Detect which cell encompasses the target text, then output its [x, y] center coordinate. 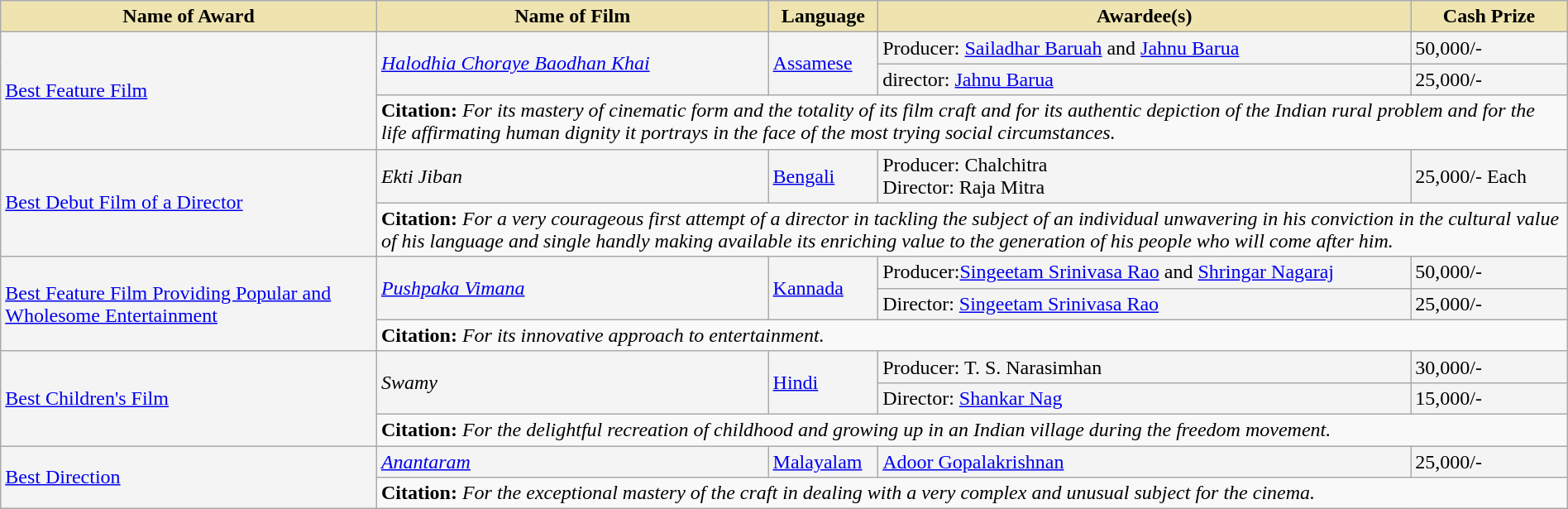
Producer: ChalchitraDirector: Raja Mitra [1145, 175]
Producer: T. S. Narasimhan [1145, 367]
Swamy [572, 382]
Name of Film [572, 17]
Citation: For the exceptional mastery of the craft in dealing with a very complex and unusual subject for the cinema. [972, 493]
30,000/- [1489, 367]
Citation: For its innovative approach to entertainment. [972, 335]
Producer:Singeetam Srinivasa Rao and Shringar Nagaraj [1145, 272]
Anantaram [572, 461]
Halodhia Choraye Baodhan Khai [572, 64]
Citation: For the delightful recreation of childhood and growing up in an Indian village during the freedom movement. [972, 430]
Assamese [824, 64]
Hindi [824, 382]
Director: Singeetam Srinivasa Rao [1145, 304]
Pushpaka Vimana [572, 288]
Best Children's Film [189, 398]
Director: Shankar Nag [1145, 398]
15,000/- [1489, 398]
Awardee(s) [1145, 17]
Kannada [824, 288]
25,000/- Each [1489, 175]
Best Direction [189, 477]
Best Feature Film [189, 91]
Ekti Jiban [572, 175]
Bengali [824, 175]
director: Jahnu Barua [1145, 79]
Malayalam [824, 461]
Producer: Sailadhar Baruah and Jahnu Barua [1145, 48]
Adoor Gopalakrishnan [1145, 461]
Best Debut Film of a Director [189, 203]
Best Feature Film Providing Popular and Wholesome Entertainment [189, 304]
Cash Prize [1489, 17]
Name of Award [189, 17]
Language [824, 17]
